Search for the cell housing the specified text and yield its (X, Y) center coordinate. 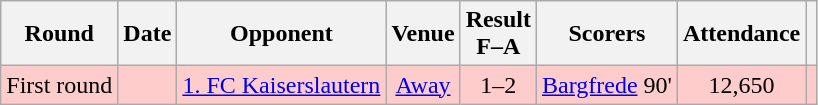
Date (148, 34)
Venue (423, 34)
Opponent (282, 34)
Away (423, 85)
Bargfrede 90' (608, 85)
ResultF–A (498, 34)
12,650 (741, 85)
1. FC Kaiserslautern (282, 85)
Scorers (608, 34)
Round (60, 34)
Attendance (741, 34)
First round (60, 85)
1–2 (498, 85)
